Identify which cell holds the provided text, then report its (X, Y) central coordinate. 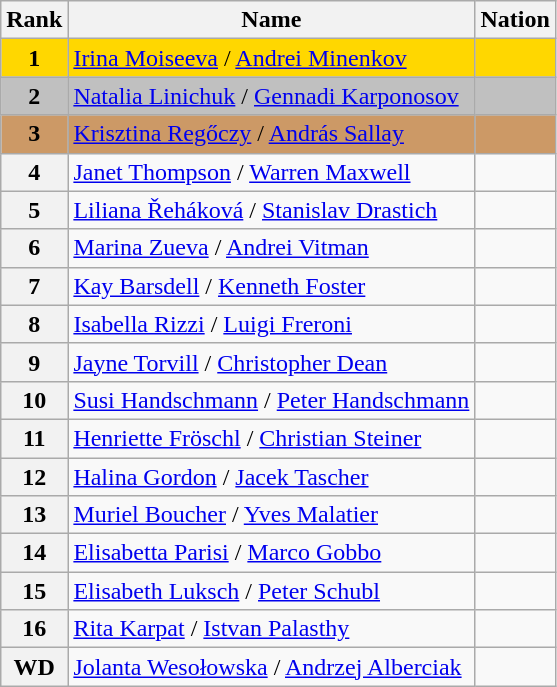
Rank (34, 20)
Isabella Rizzi / Luigi Freroni (272, 324)
Elisabetta Parisi / Marco Gobbo (272, 553)
8 (34, 324)
Muriel Boucher / Yves Malatier (272, 515)
Liliana Řeháková / Stanislav Drastich (272, 210)
4 (34, 172)
WD (34, 667)
Henriette Fröschl / Christian Steiner (272, 438)
13 (34, 515)
2 (34, 96)
1 (34, 58)
Natalia Linichuk / Gennadi Karponosov (272, 96)
9 (34, 362)
Rita Karpat / Istvan Palasthy (272, 629)
Janet Thompson / Warren Maxwell (272, 172)
Krisztina Regőczy / András Sallay (272, 134)
Elisabeth Luksch / Peter Schubl (272, 591)
5 (34, 210)
Susi Handschmann / Peter Handschmann (272, 400)
11 (34, 438)
Irina Moiseeva / Andrei Minenkov (272, 58)
Kay Barsdell / Kenneth Foster (272, 286)
Halina Gordon / Jacek Tascher (272, 477)
Marina Zueva / Andrei Vitman (272, 248)
14 (34, 553)
12 (34, 477)
Jayne Torvill / Christopher Dean (272, 362)
3 (34, 134)
10 (34, 400)
Nation (515, 20)
6 (34, 248)
Name (272, 20)
15 (34, 591)
16 (34, 629)
7 (34, 286)
Jolanta Wesołowska / Andrzej Alberciak (272, 667)
